Capture the cell that displays the provided text and extract its [X, Y] central coordinate. 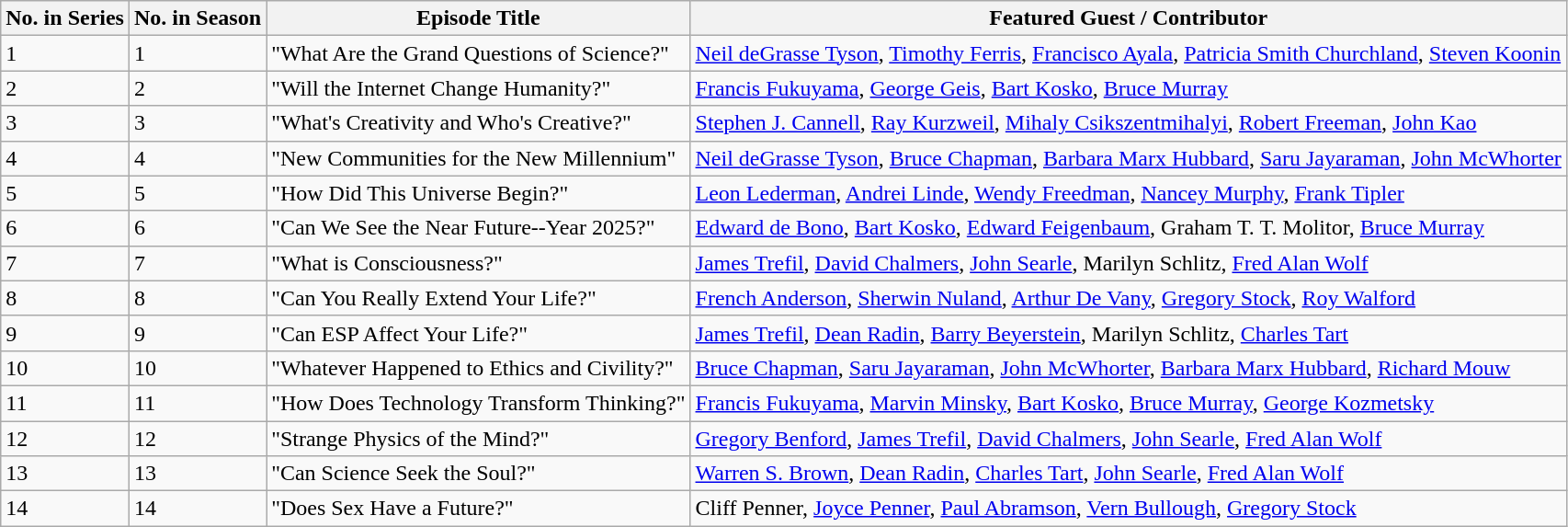
French Anderson, Sherwin Nuland, Arthur De Vany, Gregory Stock, Roy Walford [1129, 298]
"What Are the Grand Questions of Science?" [478, 53]
"Can Science Seek the Soul?" [478, 474]
Neil deGrasse Tyson, Timothy Ferris, Francisco Ayala, Patricia Smith Churchland, Steven Koonin [1129, 53]
James Trefil, Dean Radin, Barry Beyerstein, Marilyn Schlitz, Charles Tart [1129, 333]
Francis Fukuyama, Marvin Minsky, Bart Kosko, Bruce Murray, George Kozmetsky [1129, 403]
"New Communities for the New Millennium" [478, 158]
Bruce Chapman, Saru Jayaraman, John McWhorter, Barbara Marx Hubbard, Richard Mouw [1129, 368]
Cliff Penner, Joyce Penner, Paul Abramson, Vern Bullough, Gregory Stock [1129, 509]
Leon Lederman, Andrei Linde, Wendy Freedman, Nancey Murphy, Frank Tipler [1129, 193]
No. in Season [197, 18]
Featured Guest / Contributor [1129, 18]
Neil deGrasse Tyson, Bruce Chapman, Barbara Marx Hubbard, Saru Jayaraman, John McWhorter [1129, 158]
"Can You Really Extend Your Life?" [478, 298]
Francis Fukuyama, George Geis, Bart Kosko, Bruce Murray [1129, 88]
"Whatever Happened to Ethics and Civility?" [478, 368]
Warren S. Brown, Dean Radin, Charles Tart, John Searle, Fred Alan Wolf [1129, 474]
"What's Creativity and Who's Creative?" [478, 123]
Gregory Benford, James Trefil, David Chalmers, John Searle, Fred Alan Wolf [1129, 439]
Edward de Bono, Bart Kosko, Edward Feigenbaum, Graham T. T. Molitor, Bruce Murray [1129, 228]
"Does Sex Have a Future?" [478, 509]
"How Did This Universe Begin?" [478, 193]
Episode Title [478, 18]
"How Does Technology Transform Thinking?" [478, 403]
"Will the Internet Change Humanity?" [478, 88]
James Trefil, David Chalmers, John Searle, Marilyn Schlitz, Fred Alan Wolf [1129, 263]
"Can We See the Near Future--Year 2025?" [478, 228]
Stephen J. Cannell, Ray Kurzweil, Mihaly Csikszentmihalyi, Robert Freeman, John Kao [1129, 123]
No. in Series [65, 18]
"What is Consciousness?" [478, 263]
"Strange Physics of the Mind?" [478, 439]
"Can ESP Affect Your Life?" [478, 333]
